Extract the [x, y] coordinate from the center of the cell holding the provided text.  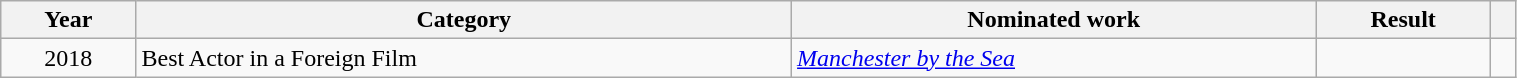
Category [464, 20]
Result [1404, 20]
Best Actor in a Foreign Film [464, 58]
Year [68, 20]
Nominated work [1054, 20]
Manchester by the Sea [1054, 58]
2018 [68, 58]
